From the cell containing the given text, extract its center point as (X, Y) coordinate. 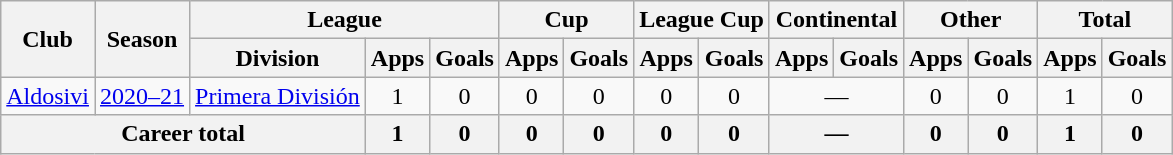
2020–21 (142, 96)
Career total (184, 134)
Aldosivi (48, 96)
Cup (566, 20)
Primera División (278, 96)
Season (142, 39)
League (345, 20)
League Cup (702, 20)
Total (1105, 20)
Club (48, 39)
Other (971, 20)
Division (278, 58)
Continental (836, 20)
